Scan for the cell matching the given text and deliver its (x, y) coordinate at center. 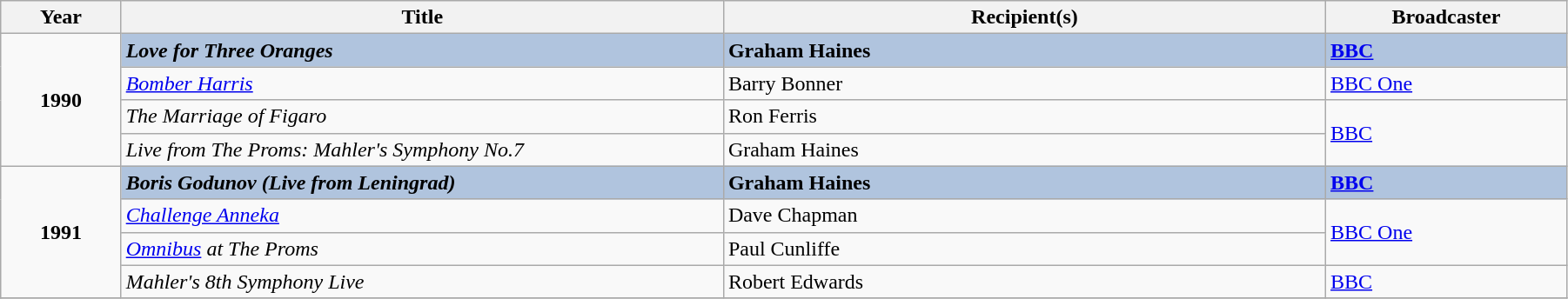
Title (422, 17)
Robert Edwards (1024, 282)
Live from The Proms: Mahler's Symphony No.7 (422, 149)
Paul Cunliffe (1024, 249)
Omnibus at The Proms (422, 249)
The Marriage of Figaro (422, 116)
Broadcaster (1446, 17)
Barry Bonner (1024, 83)
Mahler's 8th Symphony Live (422, 282)
Dave Chapman (1024, 216)
Challenge Anneka (422, 216)
1991 (61, 232)
1990 (61, 100)
Boris Godunov (Live from Leningrad) (422, 183)
Year (61, 17)
Ron Ferris (1024, 116)
Bomber Harris (422, 83)
Recipient(s) (1024, 17)
Love for Three Oranges (422, 50)
